Output the [x, y] coordinate of the center of the cell containing the given text.  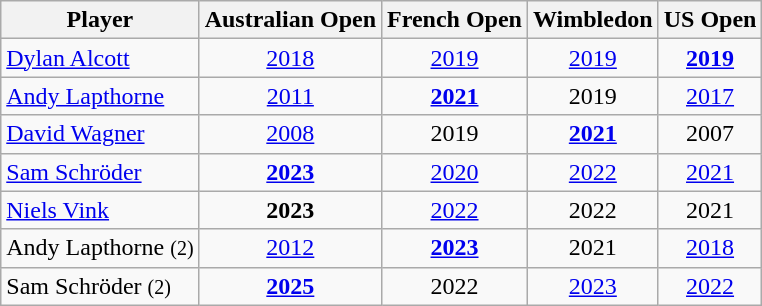
2017 [710, 96]
Andy Lapthorne [100, 96]
US Open [710, 20]
Australian Open [290, 20]
2008 [290, 134]
Andy Lapthorne (2) [100, 248]
2025 [290, 286]
Niels Vink [100, 210]
Sam Schröder [100, 172]
2020 [455, 172]
2011 [290, 96]
French Open [455, 20]
Wimbledon [594, 20]
2007 [710, 134]
Sam Schröder (2) [100, 286]
Dylan Alcott [100, 58]
Player [100, 20]
2012 [290, 248]
David Wagner [100, 134]
